For the text-containing cell, return its midpoint in [X, Y] coordinate format. 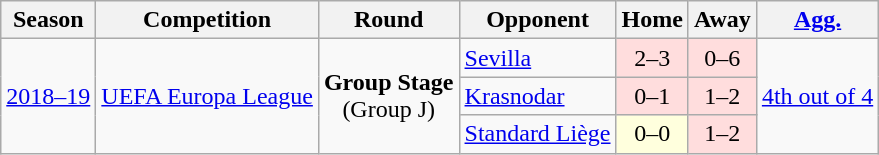
0–6 [722, 58]
Group Stage(Group J) [388, 96]
Agg. [817, 20]
4th out of 4 [817, 96]
0–0 [652, 134]
Standard Liège [538, 134]
0–1 [652, 96]
Sevilla [538, 58]
UEFA Europa League [208, 96]
Away [722, 20]
Competition [208, 20]
2018–19 [48, 96]
Opponent [538, 20]
2–3 [652, 58]
Home [652, 20]
Krasnodar [538, 96]
Season [48, 20]
Round [388, 20]
